For the text-containing cell, return its midpoint in [X, Y] coordinate format. 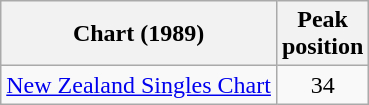
34 [322, 85]
New Zealand Singles Chart [139, 85]
Peakposition [322, 34]
Chart (1989) [139, 34]
